Pinpoint the cell where the given text exists, returning its [x, y] midpoint coordinate. 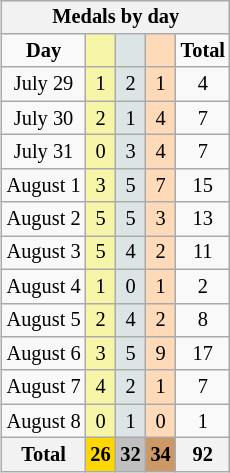
August 7 [44, 387]
11 [203, 253]
Day [44, 51]
15 [203, 185]
July 29 [44, 84]
August 4 [44, 286]
Medals by day [116, 17]
August 5 [44, 320]
July 30 [44, 118]
July 31 [44, 152]
August 2 [44, 219]
August 6 [44, 354]
9 [161, 354]
92 [203, 455]
August 3 [44, 253]
17 [203, 354]
August 1 [44, 185]
26 [100, 455]
13 [203, 219]
8 [203, 320]
34 [161, 455]
32 [131, 455]
August 8 [44, 421]
